Determine the [X, Y] coordinate at the center of the cell enclosing the given text.  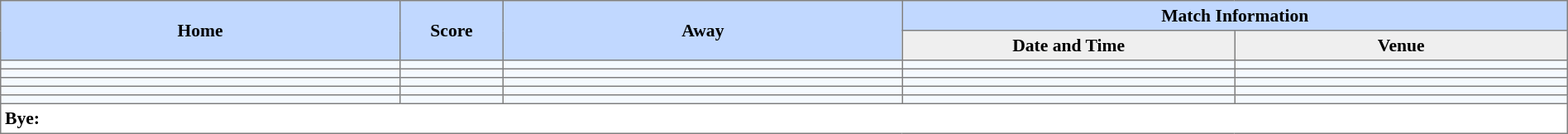
Date and Time [1068, 45]
Away [703, 31]
Bye: [784, 118]
Score [452, 31]
Match Information [1235, 16]
Venue [1401, 45]
Home [200, 31]
